Identify which cell holds the provided text, then report its (X, Y) central coordinate. 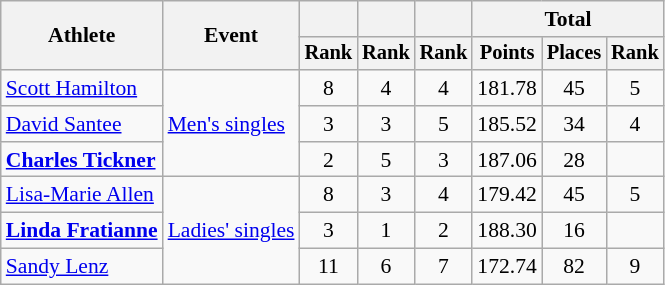
82 (574, 267)
Lisa-Marie Allen (82, 195)
188.30 (506, 231)
181.78 (506, 88)
Athlete (82, 36)
Event (232, 36)
16 (574, 231)
Scott Hamilton (82, 88)
Places (574, 54)
179.42 (506, 195)
Sandy Lenz (82, 267)
34 (574, 124)
Ladies' singles (232, 230)
172.74 (506, 267)
185.52 (506, 124)
28 (574, 160)
Charles Tickner (82, 160)
11 (329, 267)
Men's singles (232, 124)
1 (386, 231)
9 (635, 267)
6 (386, 267)
7 (444, 267)
Linda Fratianne (82, 231)
187.06 (506, 160)
David Santee (82, 124)
Total (568, 19)
Points (506, 54)
